Search for the cell housing the specified text and yield its [x, y] center coordinate. 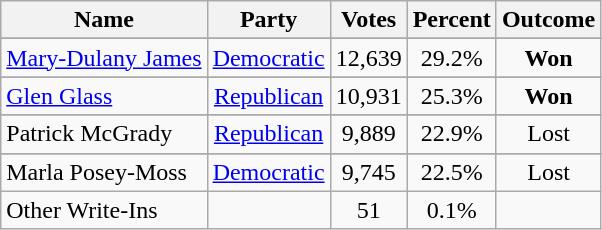
Marla Posey-Moss [104, 172]
Percent [452, 20]
Party [268, 20]
10,931 [368, 96]
Patrick McGrady [104, 134]
0.1% [452, 210]
9,745 [368, 172]
Glen Glass [104, 96]
29.2% [452, 58]
51 [368, 210]
22.5% [452, 172]
12,639 [368, 58]
Other Write-Ins [104, 210]
25.3% [452, 96]
Outcome [548, 20]
Name [104, 20]
Votes [368, 20]
22.9% [452, 134]
9,889 [368, 134]
Mary-Dulany James [104, 58]
